Identify which cell holds the provided text, then report its [X, Y] central coordinate. 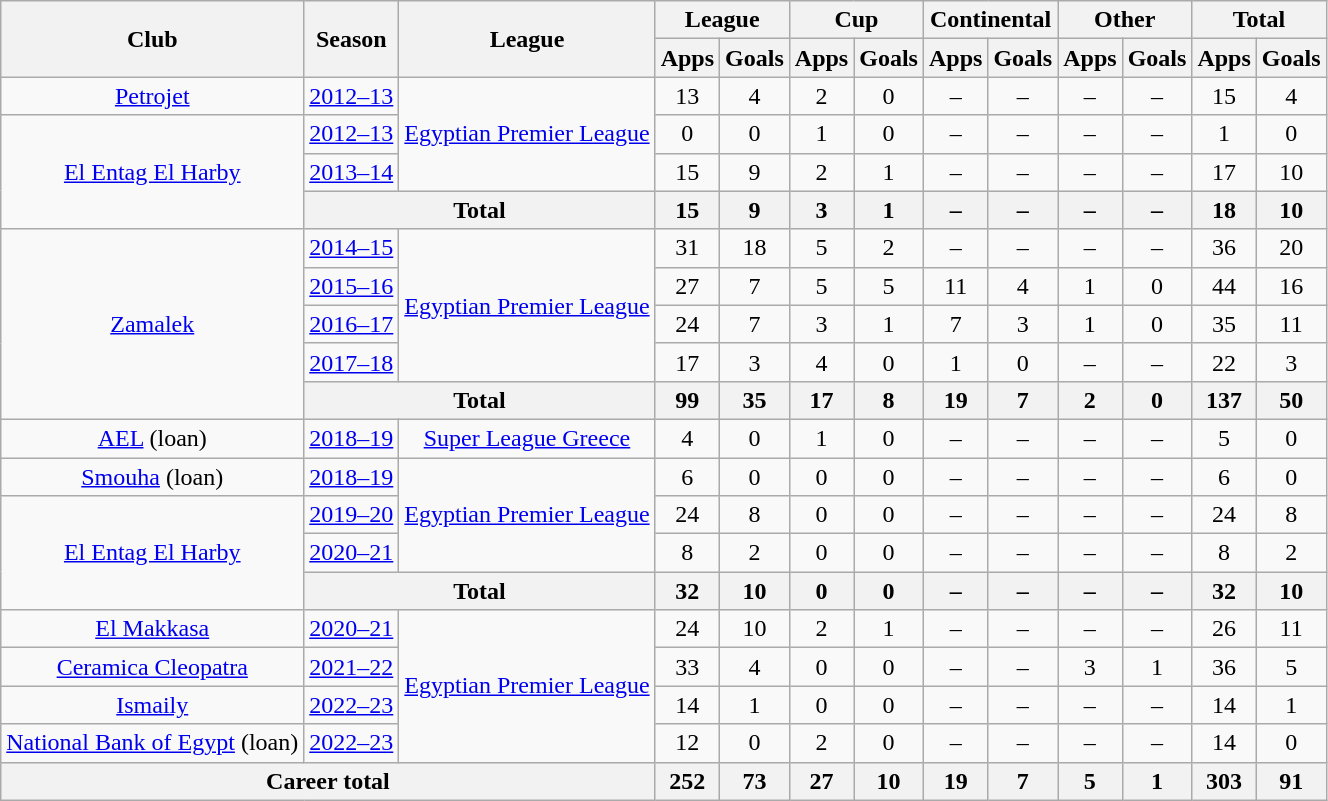
2017–18 [352, 362]
Ismaily [152, 705]
Career total [328, 781]
AEL (loan) [152, 438]
2014–15 [352, 248]
Zamalek [152, 324]
50 [1291, 400]
El Makkasa [152, 629]
2013–14 [352, 172]
303 [1224, 781]
91 [1291, 781]
13 [687, 96]
12 [687, 743]
2015–16 [352, 286]
Continental [990, 20]
Super League Greece [527, 438]
33 [687, 667]
31 [687, 248]
Cup [856, 20]
2021–22 [352, 667]
Smouha (loan) [152, 477]
99 [687, 400]
Petrojet [152, 96]
Season [352, 39]
Club [152, 39]
22 [1224, 362]
137 [1224, 400]
2016–17 [352, 324]
252 [687, 781]
44 [1224, 286]
Other [1125, 20]
73 [755, 781]
20 [1291, 248]
National Bank of Egypt (loan) [152, 743]
26 [1224, 629]
16 [1291, 286]
2019–20 [352, 515]
Ceramica Cleopatra [152, 667]
